Identify which cell holds the provided text, then report its [X, Y] central coordinate. 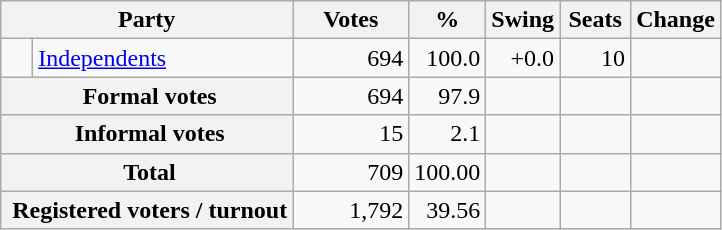
39.56 [448, 210]
Votes [351, 20]
709 [351, 172]
+0.0 [523, 58]
Total [147, 172]
Informal votes [147, 134]
Seats [596, 20]
Change [676, 20]
Independents [163, 58]
10 [596, 58]
Swing [523, 20]
100.00 [448, 172]
2.1 [448, 134]
Party [147, 20]
97.9 [448, 96]
1,792 [351, 210]
15 [351, 134]
100.0 [448, 58]
Formal votes [147, 96]
% [448, 20]
Registered voters / turnout [147, 210]
